Extract the [X, Y] coordinate from the center of the cell holding the provided text.  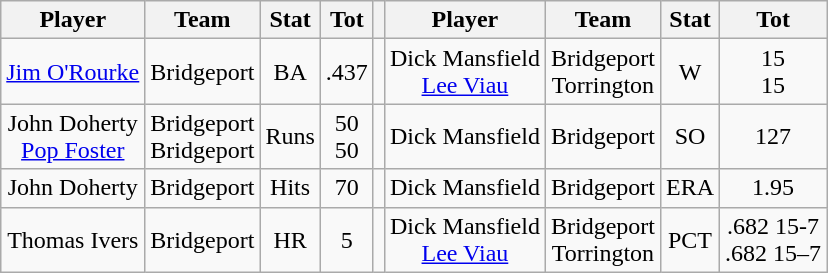
Thomas Ivers [73, 240]
ERA [690, 188]
HR [290, 240]
Hits [290, 188]
BA [290, 72]
1515 [774, 72]
BridgeportBridgeport [202, 136]
Jim O'Rourke [73, 72]
.437 [346, 72]
Runs [290, 136]
5 [346, 240]
5050 [346, 136]
1.95 [774, 188]
W [690, 72]
John DohertyPop Foster [73, 136]
127 [774, 136]
70 [346, 188]
SO [690, 136]
PCT [690, 240]
.682 15-7.682 15–7 [774, 240]
John Doherty [73, 188]
